Determine the [X, Y] coordinate at the center of the cell enclosing the given text.  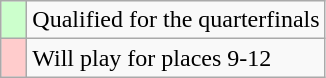
Will play for places 9-12 [176, 58]
Qualified for the quarterfinals [176, 20]
